Capture the cell that displays the provided text and extract its (X, Y) central coordinate. 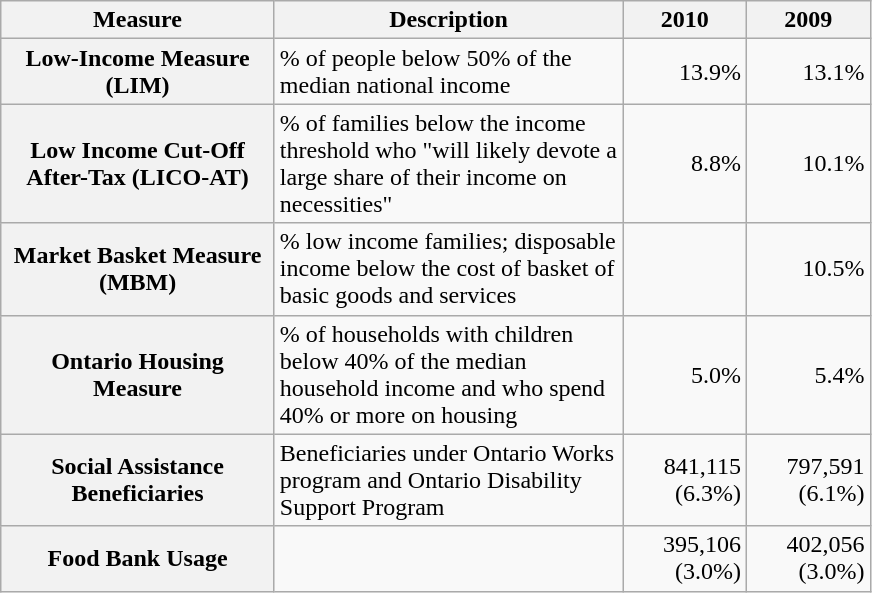
Description (448, 20)
Food Bank Usage (138, 558)
% of people below 50% of the median national income (448, 72)
841,115 (6.3%) (685, 480)
Measure (138, 20)
Low-Income Measure (LIM) (138, 72)
% of families below the income threshold who "will likely devote a large share of their income on necessities" (448, 164)
395,106 (3.0%) (685, 558)
2010 (685, 20)
2009 (808, 20)
% low income families; disposable income below the cost of basket of basic goods and services (448, 269)
Market Basket Measure (MBM) (138, 269)
5.4% (808, 374)
Ontario Housing Measure (138, 374)
10.5% (808, 269)
Low Income Cut-Off After-Tax (LICO-AT) (138, 164)
402,056 (3.0%) (808, 558)
8.8% (685, 164)
5.0% (685, 374)
% of households with children below 40% of the median household income and who spend 40% or more on housing (448, 374)
13.1% (808, 72)
Social Assistance Beneficiaries (138, 480)
10.1% (808, 164)
Beneficiaries under Ontario Works program and Ontario Disability Support Program (448, 480)
13.9% (685, 72)
797,591 (6.1%) (808, 480)
